Pinpoint the cell where the given text exists, returning its [X, Y] midpoint coordinate. 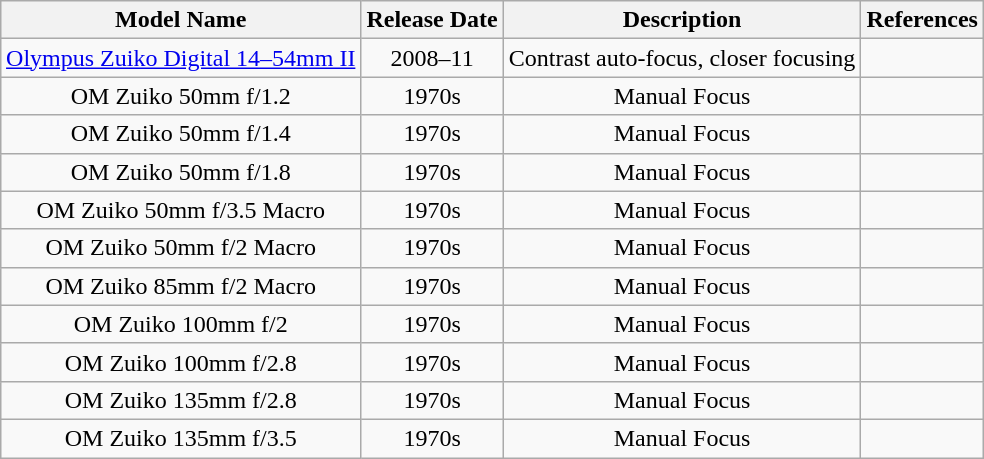
References [922, 20]
OM Zuiko 50mm f/1.2 [181, 96]
Description [682, 20]
OM Zuiko 85mm f/2 Macro [181, 286]
OM Zuiko 135mm f/3.5 [181, 438]
OM Zuiko 135mm f/2.8 [181, 400]
Olympus Zuiko Digital 14–54mm II [181, 58]
OM Zuiko 50mm f/3.5 Macro [181, 210]
OM Zuiko 50mm f/1.8 [181, 172]
OM Zuiko 50mm f/2 Macro [181, 248]
2008–11 [432, 58]
Release Date [432, 20]
Model Name [181, 20]
OM Zuiko 100mm f/2.8 [181, 362]
OM Zuiko 50mm f/1.4 [181, 134]
OM Zuiko 100mm f/2 [181, 324]
Contrast auto-focus, closer focusing [682, 58]
